Capture the cell that displays the provided text and extract its (x, y) central coordinate. 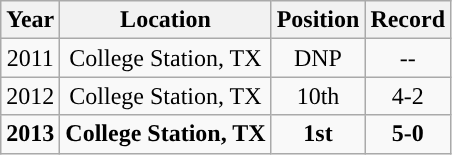
1st (318, 134)
DNP (318, 58)
Position (318, 20)
Record (408, 20)
Location (166, 20)
2012 (30, 96)
-- (408, 58)
Year (30, 20)
5-0 (408, 134)
2013 (30, 134)
2011 (30, 58)
10th (318, 96)
4-2 (408, 96)
